Extract the [x, y] coordinate from the center of the cell holding the provided text.  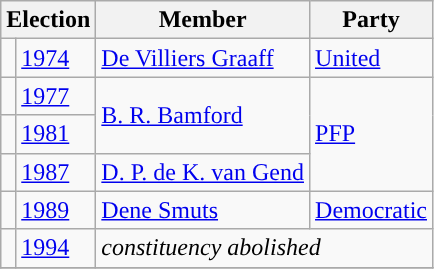
1994 [56, 248]
1987 [56, 172]
B. R. Bamford [203, 115]
D. P. de K. van Gend [203, 172]
Democratic [372, 210]
De Villiers Graaff [203, 58]
Election [48, 20]
Dene Smuts [203, 210]
1981 [56, 134]
United [372, 58]
1974 [56, 58]
1989 [56, 210]
PFP [372, 134]
Party [372, 20]
constituency abolished [264, 248]
1977 [56, 96]
Member [203, 20]
